Find where the given text appears and provide that cell's center as [X, Y] coordinate. 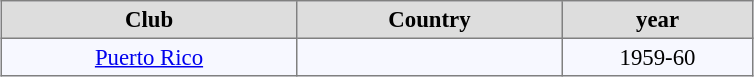
Country [430, 20]
Puerto Rico [149, 57]
1959-60 [657, 57]
Club [149, 20]
year [657, 20]
